Identify which cell holds the provided text, then report its [X, Y] central coordinate. 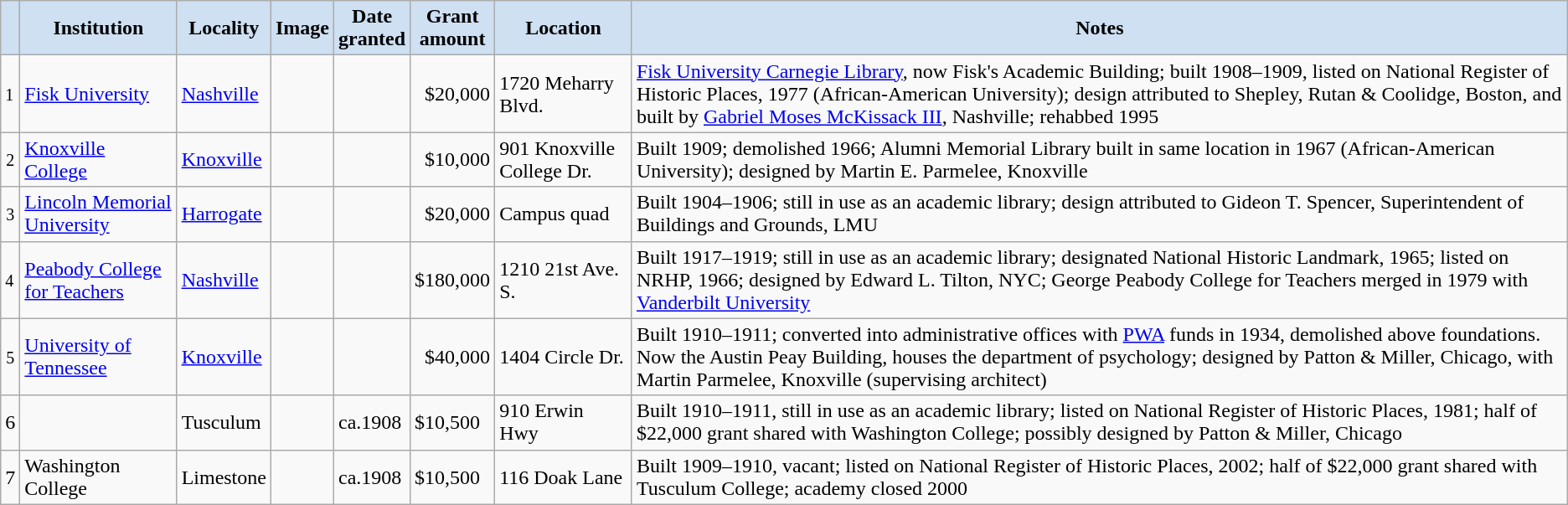
Knoxville College [99, 159]
Notes [1099, 28]
Tusculum [224, 422]
Built 1904–1906; still in use as an academic library; design attributed to Gideon T. Spencer, Superintendent of Buildings and Grounds, LMU [1099, 214]
901 Knoxville College Dr. [564, 159]
910 Erwin Hwy [564, 422]
Grantamount [452, 28]
Image [302, 28]
Institution [99, 28]
7 [10, 477]
1720 Meharry Blvd. [564, 94]
$40,000 [452, 357]
Peabody College for Teachers [99, 280]
$10,000 [452, 159]
6 [10, 422]
Limestone [224, 477]
3 [10, 214]
Locality [224, 28]
Washington College [99, 477]
Lincoln Memorial University [99, 214]
University of Tennessee [99, 357]
5 [10, 357]
$180,000 [452, 280]
Campus quad [564, 214]
4 [10, 280]
1404 Circle Dr. [564, 357]
Fisk University [99, 94]
2 [10, 159]
1 [10, 94]
Location [564, 28]
1210 21st Ave. S. [564, 280]
Dategranted [372, 28]
Harrogate [224, 214]
116 Doak Lane [564, 477]
